Find where the given text appears and provide that cell's center as (X, Y) coordinate. 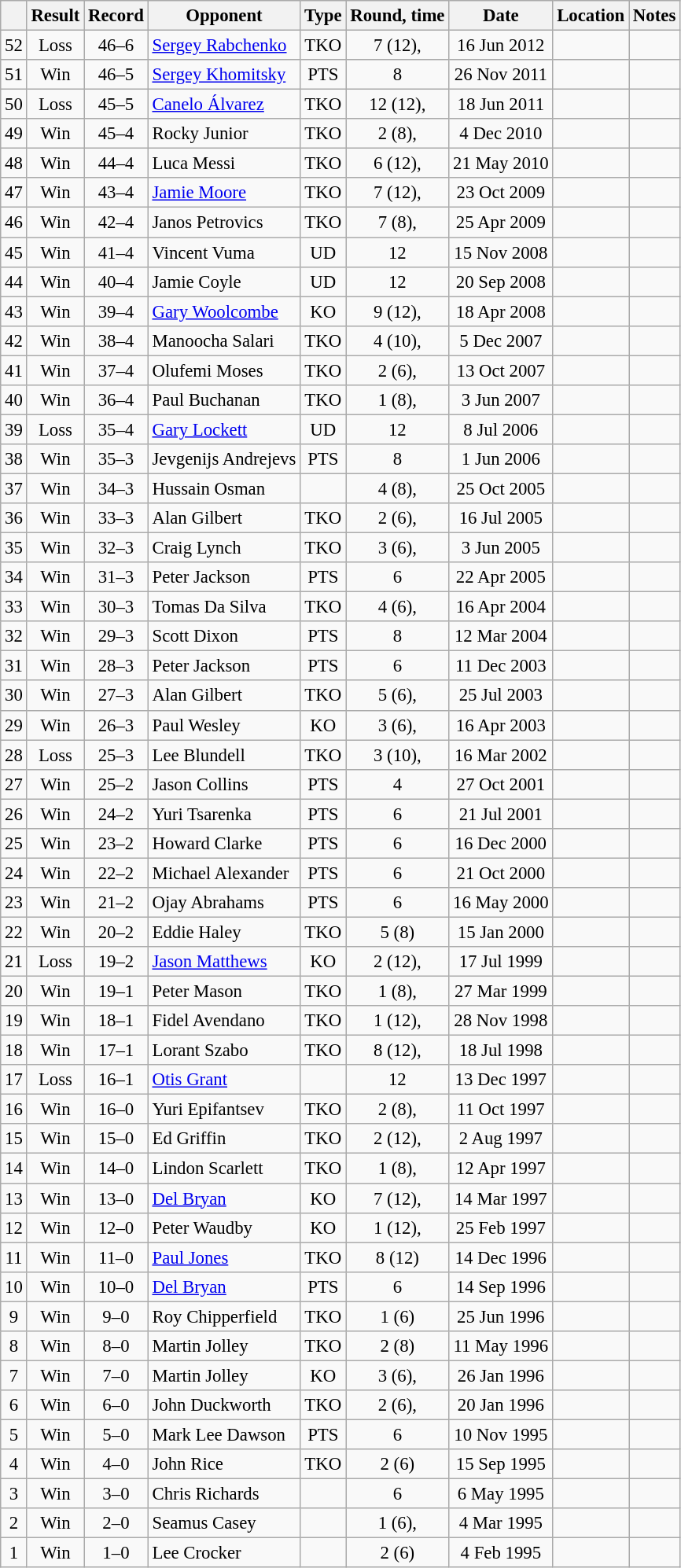
36–4 (116, 400)
11 May 1996 (501, 1346)
1 Jun 2006 (501, 459)
33–3 (116, 518)
31–3 (116, 577)
Otis Grant (223, 1080)
14 Mar 1997 (501, 1198)
11 Oct 1997 (501, 1110)
16 May 2000 (501, 903)
John Rice (223, 1464)
15–0 (116, 1139)
Fidel Avendano (223, 1021)
28–3 (116, 666)
5 (8) (398, 932)
27–3 (116, 696)
4 (6), (398, 607)
26 (14, 814)
Lorant Szabo (223, 1051)
39–4 (116, 311)
Howard Clarke (223, 844)
Jason Collins (223, 784)
Gary Lockett (223, 429)
23–2 (116, 844)
30–3 (116, 607)
22 Apr 2005 (501, 577)
14 Sep 1996 (501, 1286)
18 Jun 2011 (501, 105)
22 (14, 932)
Gary Woolcombe (223, 311)
3–0 (116, 1494)
16–0 (116, 1110)
15 Sep 1995 (501, 1464)
2 Aug 1997 (501, 1139)
36 (14, 518)
14–0 (116, 1169)
16 Apr 2004 (501, 607)
5 (14, 1434)
22–2 (116, 873)
37–4 (116, 370)
23 Oct 2009 (501, 193)
19 (14, 1021)
46–5 (116, 75)
8 (12), (398, 1051)
5–0 (116, 1434)
13–0 (116, 1198)
3 Jun 2007 (501, 400)
19–2 (116, 962)
7 (14, 1375)
18 (14, 1051)
42–4 (116, 223)
34–3 (116, 488)
Ed Griffin (223, 1139)
Jamie Moore (223, 193)
18 Apr 2008 (501, 311)
11 Dec 2003 (501, 666)
Vincent Vuma (223, 252)
18 Jul 1998 (501, 1051)
Mark Lee Dawson (223, 1434)
Yuri Tsarenka (223, 814)
Notes (654, 16)
21 May 2010 (501, 164)
Canelo Álvarez (223, 105)
2 (14, 1523)
20 (14, 992)
12–0 (116, 1228)
27 Mar 1999 (501, 992)
10–0 (116, 1286)
6 (12), (398, 164)
25 Feb 1997 (501, 1228)
27 Oct 2001 (501, 784)
28 (14, 755)
Yuri Epifantsev (223, 1110)
43–4 (116, 193)
35–3 (116, 459)
30 (14, 696)
39 (14, 429)
4 Mar 1995 (501, 1523)
12 (12), (398, 105)
21 (14, 962)
21 Oct 2000 (501, 873)
1 (14, 1553)
29 (14, 725)
1–0 (116, 1553)
26 Nov 2011 (501, 75)
Michael Alexander (223, 873)
Opponent (223, 16)
44–4 (116, 164)
19–1 (116, 992)
40 (14, 400)
16 (14, 1110)
16 Jul 2005 (501, 518)
Paul Jones (223, 1257)
16 Mar 2002 (501, 755)
15 Jan 2000 (501, 932)
Ojay Abrahams (223, 903)
25 Oct 2005 (501, 488)
38 (14, 459)
17–1 (116, 1051)
20–2 (116, 932)
16 Jun 2012 (501, 46)
10 Nov 1995 (501, 1434)
Jamie Coyle (223, 282)
46–6 (116, 46)
Peter Mason (223, 992)
21 Jul 2001 (501, 814)
25 (14, 844)
7 (8), (398, 223)
Eddie Haley (223, 932)
25 Apr 2009 (501, 223)
Scott Dixon (223, 636)
4 Feb 1995 (501, 1553)
20 Sep 2008 (501, 282)
17 (14, 1080)
40–4 (116, 282)
20 Jan 1996 (501, 1405)
28 Nov 1998 (501, 1021)
13 (14, 1198)
Lindon Scarlett (223, 1169)
6 May 1995 (501, 1494)
4 (10), (398, 340)
7–0 (116, 1375)
26–3 (116, 725)
50 (14, 105)
21–2 (116, 903)
16–1 (116, 1080)
Olufemi Moses (223, 370)
John Duckworth (223, 1405)
37 (14, 488)
49 (14, 134)
9 (14, 1316)
33 (14, 607)
Sergey Khomitsky (223, 75)
42 (14, 340)
Rocky Junior (223, 134)
Round, time (398, 16)
1 (6) (398, 1316)
Craig Lynch (223, 548)
45–5 (116, 105)
41 (14, 370)
Manoocha Salari (223, 340)
Seamus Casey (223, 1523)
Lee Crocker (223, 1553)
Location (591, 16)
Janos Petrovics (223, 223)
5 (6), (398, 696)
18–1 (116, 1021)
Jevgenijs Andrejevs (223, 459)
51 (14, 75)
Luca Messi (223, 164)
Paul Wesley (223, 725)
Chris Richards (223, 1494)
8–0 (116, 1346)
23 (14, 903)
26 Jan 1996 (501, 1375)
15 Nov 2008 (501, 252)
Hussain Osman (223, 488)
34 (14, 577)
4 Dec 2010 (501, 134)
2 (8) (398, 1346)
24–2 (116, 814)
15 (14, 1139)
16 Dec 2000 (501, 844)
45 (14, 252)
Result (55, 16)
9 (12), (398, 311)
13 Dec 1997 (501, 1080)
9–0 (116, 1316)
31 (14, 666)
32–3 (116, 548)
25 Jun 1996 (501, 1316)
12 Apr 1997 (501, 1169)
44 (14, 282)
3 (10), (398, 755)
Peter Waudby (223, 1228)
13 Oct 2007 (501, 370)
27 (14, 784)
32 (14, 636)
11 (14, 1257)
48 (14, 164)
24 (14, 873)
Tomas Da Silva (223, 607)
Lee Blundell (223, 755)
Date (501, 16)
17 Jul 1999 (501, 962)
35–4 (116, 429)
25–3 (116, 755)
45–4 (116, 134)
12 Mar 2004 (501, 636)
Sergey Rabchenko (223, 46)
1 (6), (398, 1523)
43 (14, 311)
Jason Matthews (223, 962)
3 Jun 2005 (501, 548)
47 (14, 193)
25 Jul 2003 (501, 696)
46 (14, 223)
Roy Chipperfield (223, 1316)
Paul Buchanan (223, 400)
35 (14, 548)
6–0 (116, 1405)
11–0 (116, 1257)
14 (14, 1169)
41–4 (116, 252)
52 (14, 46)
Type (323, 16)
4–0 (116, 1464)
29–3 (116, 636)
8 (12) (398, 1257)
2–0 (116, 1523)
Record (116, 16)
10 (14, 1286)
14 Dec 1996 (501, 1257)
4 (8), (398, 488)
38–4 (116, 340)
25–2 (116, 784)
16 Apr 2003 (501, 725)
5 Dec 2007 (501, 340)
8 Jul 2006 (501, 429)
3 (14, 1494)
